Find where the given text appears and provide that cell's center as [x, y] coordinate. 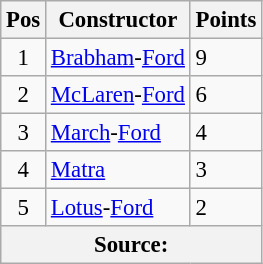
5 [24, 208]
Lotus-Ford [118, 208]
Points [226, 20]
Constructor [118, 20]
1 [24, 58]
6 [226, 95]
Matra [118, 170]
9 [226, 58]
Source: [132, 245]
McLaren-Ford [118, 95]
March-Ford [118, 133]
Brabham-Ford [118, 58]
Pos [24, 20]
